Return the (x, y) coordinate for the center point of the cell that contains the specified text.  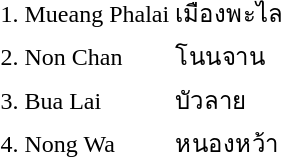
Bua Lai (97, 100)
Non Chan (97, 56)
